Output the [x, y] coordinate of the center of the cell containing the given text.  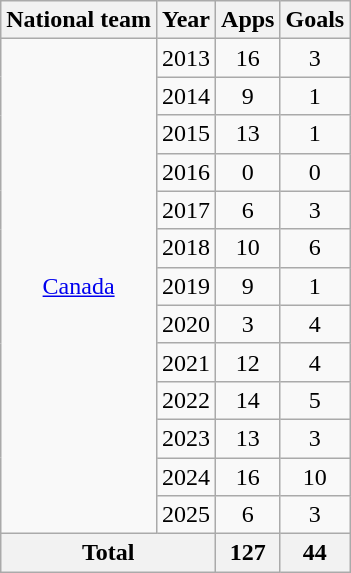
2013 [186, 58]
127 [248, 553]
2021 [186, 362]
2017 [186, 210]
Total [108, 553]
2014 [186, 96]
Canada [79, 286]
2019 [186, 286]
2025 [186, 515]
12 [248, 362]
2024 [186, 477]
2020 [186, 324]
2015 [186, 134]
5 [315, 400]
2023 [186, 438]
Year [186, 20]
2016 [186, 172]
2022 [186, 400]
44 [315, 553]
2018 [186, 248]
14 [248, 400]
Apps [248, 20]
Goals [315, 20]
National team [79, 20]
